Pinpoint the cell where the given text exists, returning its (X, Y) midpoint coordinate. 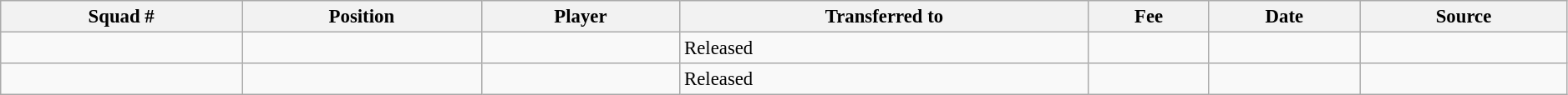
Source (1464, 17)
Position (363, 17)
Transferred to (884, 17)
Player (581, 17)
Fee (1149, 17)
Date (1285, 17)
Squad # (122, 17)
